Return (x, y) of the center of cell containing provided text 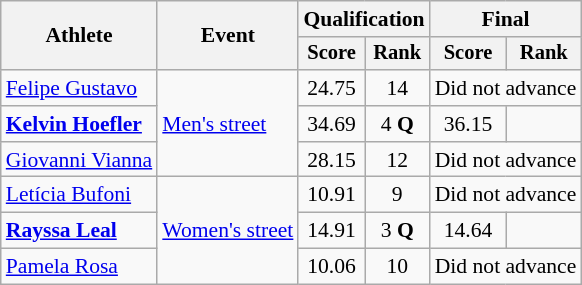
12 (398, 160)
Final (506, 19)
14.64 (468, 231)
Letícia Bufoni (80, 195)
14.91 (331, 231)
Felipe Gustavo (80, 88)
Kelvin Hoefler (80, 124)
4 Q (398, 124)
Women's street (228, 230)
9 (398, 195)
10.06 (331, 267)
10 (398, 267)
34.69 (331, 124)
24.75 (331, 88)
Rayssa Leal (80, 231)
Event (228, 36)
36.15 (468, 124)
28.15 (331, 160)
Qualification (364, 19)
14 (398, 88)
Athlete (80, 36)
Men's street (228, 124)
Giovanni Vianna (80, 160)
10.91 (331, 195)
3 Q (398, 231)
Pamela Rosa (80, 267)
